Pinpoint the cell where the given text exists, returning its (X, Y) midpoint coordinate. 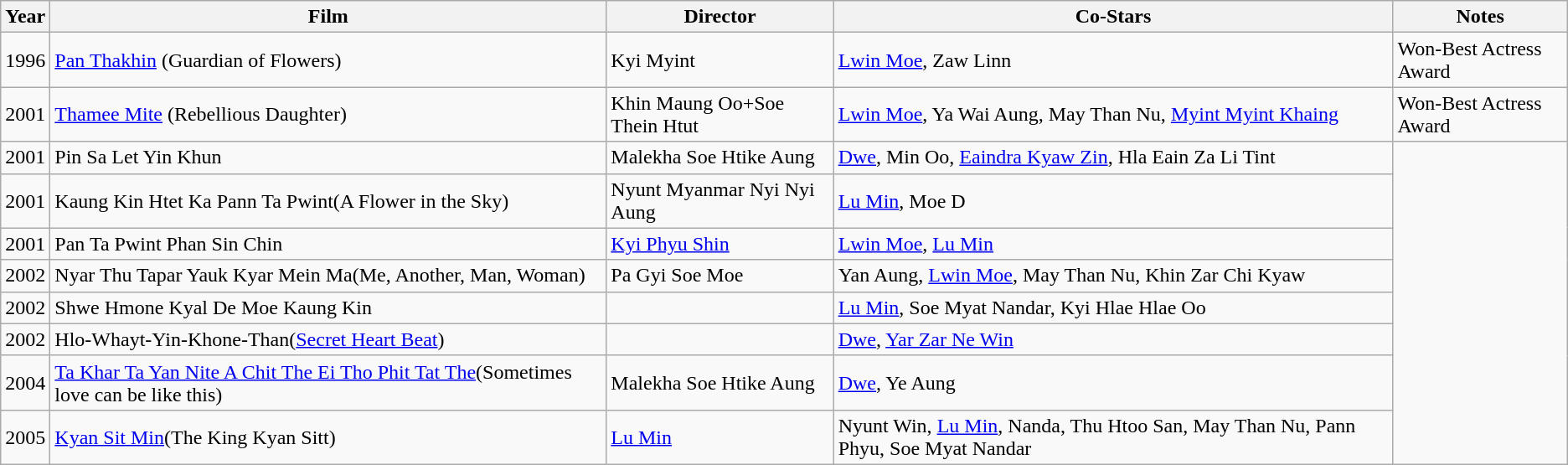
Ta Khar Ta Yan Nite A Chit The Ei Tho Phit Tat The(Sometimes love can be like this) (328, 382)
Lu Min (720, 437)
Nyunt Win, Lu Min, Nanda, Thu Htoo San, May Than Nu, Pann Phyu, Soe Myat Nandar (1113, 437)
Lu Min, Moe D (1113, 201)
Khin Maung Oo+Soe Thein Htut (720, 114)
Kyi Phyu Shin (720, 244)
Lwin Moe, Lu Min (1113, 244)
Kyi Myint (720, 60)
1996 (25, 60)
Notes (1480, 17)
Kaung Kin Htet Ka Pann Ta Pwint(A Flower in the Sky) (328, 201)
Lwin Moe, Ya Wai Aung, May Than Nu, Myint Myint Khaing (1113, 114)
Dwe, Min Oo, Eaindra Kyaw Zin, Hla Eain Za Li Tint (1113, 158)
Year (25, 17)
Kyan Sit Min(The King Kyan Sitt) (328, 437)
Pan Thakhin (Guardian of Flowers) (328, 60)
Dwe, Yar Zar Ne Win (1113, 339)
Nyunt Myanmar Nyi Nyi Aung (720, 201)
Pa Gyi Soe Moe (720, 276)
Lwin Moe, Zaw Linn (1113, 60)
Yan Aung, Lwin Moe, May Than Nu, Khin Zar Chi Kyaw (1113, 276)
Dwe, Ye Aung (1113, 382)
Shwe Hmone Kyal De Moe Kaung Kin (328, 307)
2004 (25, 382)
2005 (25, 437)
Hlo-Whayt-Yin-Khone-Than(Secret Heart Beat) (328, 339)
Thamee Mite (Rebellious Daughter) (328, 114)
Pin Sa Let Yin Khun (328, 158)
Co-Stars (1113, 17)
Film (328, 17)
Lu Min, Soe Myat Nandar, Kyi Hlae Hlae Oo (1113, 307)
Director (720, 17)
Nyar Thu Tapar Yauk Kyar Mein Ma(Me, Another, Man, Woman) (328, 276)
Pan Ta Pwint Phan Sin Chin (328, 244)
